For the text-containing cell, return its midpoint in (X, Y) coordinate format. 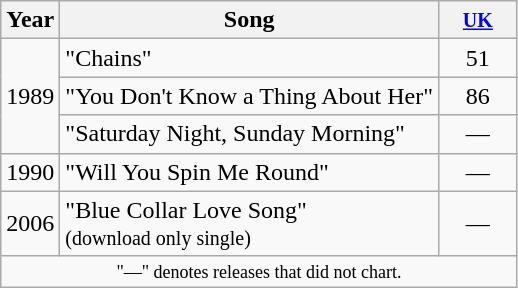
"Saturday Night, Sunday Morning" (250, 134)
"Chains" (250, 58)
1990 (30, 172)
Song (250, 20)
51 (478, 58)
Year (30, 20)
UK (478, 20)
"Will You Spin Me Round" (250, 172)
"—" denotes releases that did not chart. (259, 272)
"You Don't Know a Thing About Her" (250, 96)
"Blue Collar Love Song" (download only single) (250, 224)
2006 (30, 224)
86 (478, 96)
1989 (30, 96)
